Pinpoint the cell where the given text exists, returning its (x, y) midpoint coordinate. 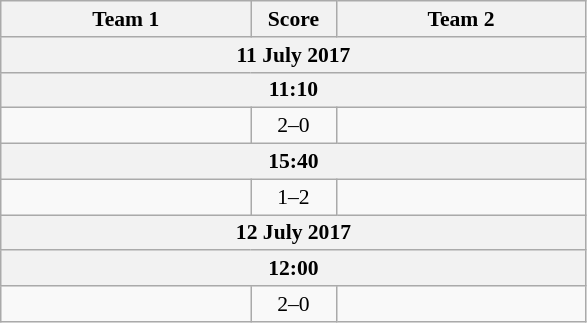
12 July 2017 (294, 233)
11:10 (294, 90)
Team 2 (461, 19)
11 July 2017 (294, 55)
Team 1 (126, 19)
1–2 (294, 197)
Score (294, 19)
15:40 (294, 162)
12:00 (294, 269)
